Determine the (x, y) coordinate at the center of the cell enclosing the given text.  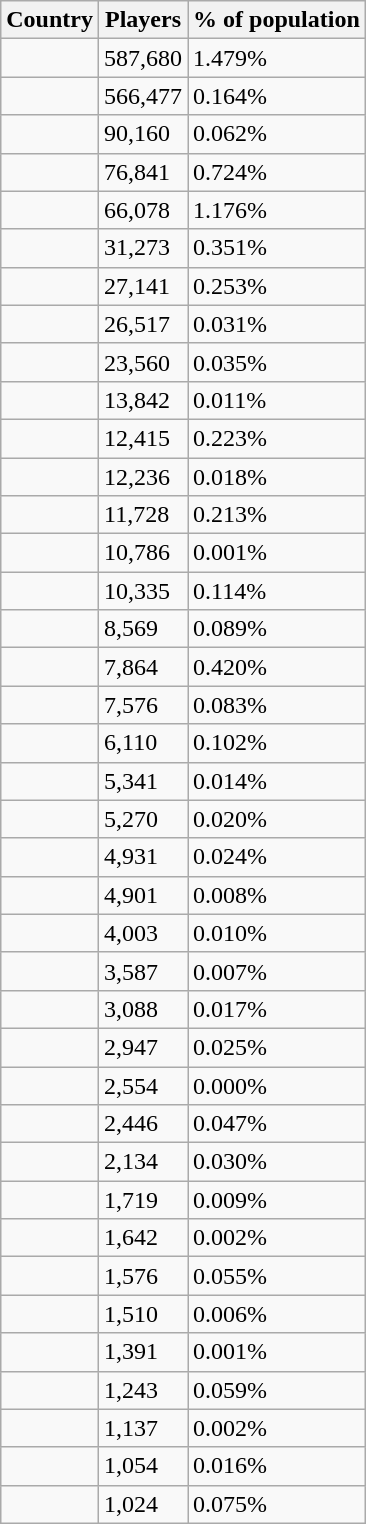
0.075% (277, 1504)
0.016% (277, 1466)
0.017% (277, 1009)
1,024 (142, 1504)
1.176% (277, 210)
0.047% (277, 1124)
0.018% (277, 477)
0.031% (277, 324)
0.010% (277, 933)
0.000% (277, 1085)
566,477 (142, 96)
10,786 (142, 553)
90,160 (142, 134)
% of population (277, 20)
1,391 (142, 1352)
4,901 (142, 895)
2,446 (142, 1124)
66,078 (142, 210)
5,341 (142, 781)
0.011% (277, 400)
Players (142, 20)
1,576 (142, 1276)
1.479% (277, 58)
1,510 (142, 1314)
0.007% (277, 971)
0.009% (277, 1200)
0.030% (277, 1162)
23,560 (142, 362)
2,554 (142, 1085)
0.025% (277, 1047)
Country (50, 20)
0.062% (277, 134)
0.351% (277, 248)
12,415 (142, 438)
0.420% (277, 667)
0.008% (277, 895)
12,236 (142, 477)
0.055% (277, 1276)
0.024% (277, 857)
76,841 (142, 172)
7,576 (142, 705)
4,003 (142, 933)
7,864 (142, 667)
587,680 (142, 58)
0.089% (277, 629)
0.213% (277, 515)
26,517 (142, 324)
0.114% (277, 591)
0.102% (277, 743)
0.014% (277, 781)
0.253% (277, 286)
13,842 (142, 400)
1,137 (142, 1428)
1,719 (142, 1200)
5,270 (142, 819)
8,569 (142, 629)
2,134 (142, 1162)
0.724% (277, 172)
1,642 (142, 1238)
0.006% (277, 1314)
4,931 (142, 857)
3,587 (142, 971)
31,273 (142, 248)
1,054 (142, 1466)
0.164% (277, 96)
0.020% (277, 819)
6,110 (142, 743)
1,243 (142, 1390)
0.083% (277, 705)
2,947 (142, 1047)
27,141 (142, 286)
3,088 (142, 1009)
11,728 (142, 515)
0.059% (277, 1390)
0.223% (277, 438)
0.035% (277, 362)
10,335 (142, 591)
